From the cell containing the given text, extract its center point as [x, y] coordinate. 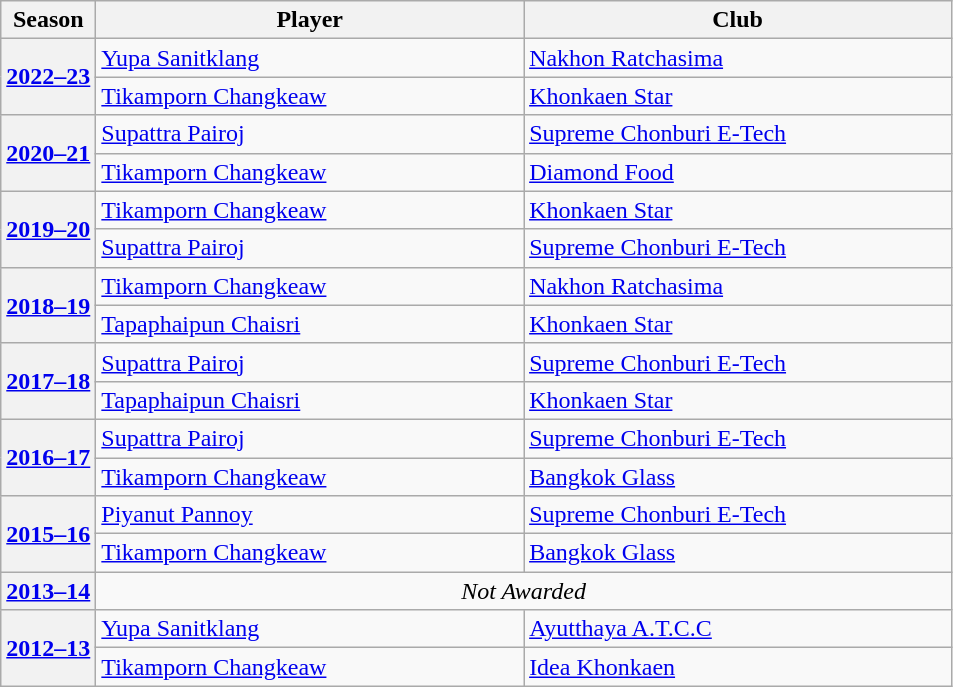
2019–20 [48, 229]
Not Awarded [524, 591]
2015–16 [48, 534]
Ayutthaya A.T.C.C [738, 629]
Diamond Food [738, 172]
2022–23 [48, 77]
Idea Khonkaen [738, 667]
2018–19 [48, 305]
Player [310, 20]
2017–18 [48, 381]
2013–14 [48, 591]
2016–17 [48, 457]
Club [738, 20]
2012–13 [48, 648]
2020–21 [48, 153]
Season [48, 20]
Piyanut Pannoy [310, 515]
